Capture the cell that displays the provided text and extract its [x, y] central coordinate. 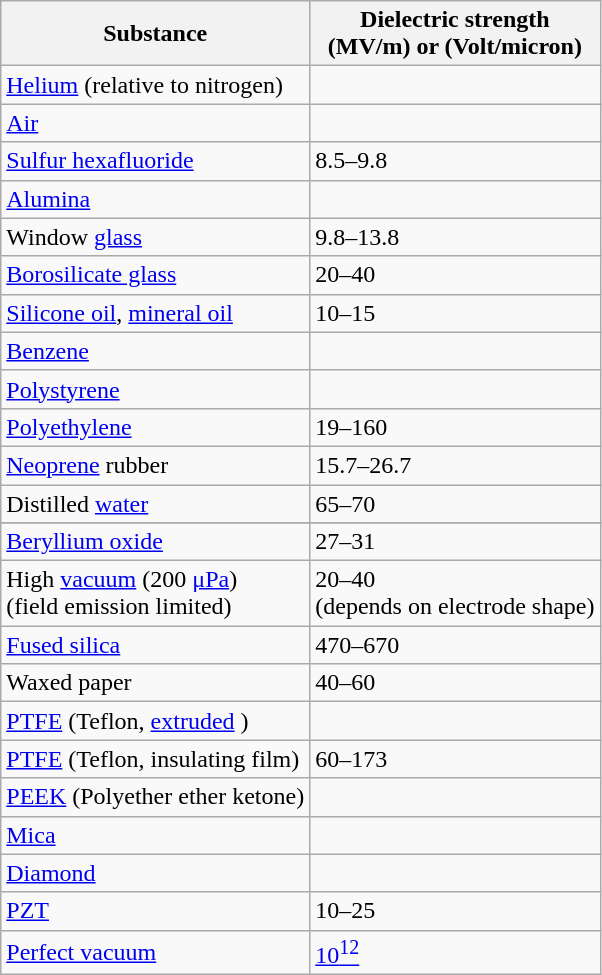
Window glass [156, 237]
Alumina [156, 199]
Borosilicate glass [156, 275]
Beryllium oxide [156, 542]
Perfect vacuum [156, 952]
470–670 [455, 645]
Polystyrene [156, 389]
PZT [156, 911]
Silicone oil, mineral oil [156, 313]
20–40(depends on electrode shape) [455, 594]
Polyethylene [156, 427]
PTFE (Teflon, insulating film) [156, 759]
Neoprene rubber [156, 465]
Air [156, 123]
65–70 [455, 503]
Fused silica [156, 645]
10–25 [455, 911]
1012 [455, 952]
Sulfur hexafluoride [156, 161]
Benzene [156, 351]
Diamond [156, 873]
Helium (relative to nitrogen) [156, 85]
8.5–9.8 [455, 161]
Substance [156, 34]
9.8–13.8 [455, 237]
High vacuum (200 μPa)(field emission limited) [156, 594]
Mica [156, 835]
40–60 [455, 683]
Waxed paper [156, 683]
PEEK (Polyether ether ketone) [156, 797]
10–15 [455, 313]
60–173 [455, 759]
27–31 [455, 542]
Dielectric strength(MV/m) or (Volt/micron) [455, 34]
PTFE (Teflon, extruded ) [156, 721]
15.7–26.7 [455, 465]
Distilled water [156, 503]
20–40 [455, 275]
19–160 [455, 427]
